Capture the cell that displays the provided text and extract its (x, y) central coordinate. 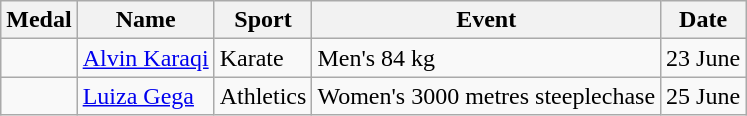
Date (704, 20)
23 June (704, 58)
Sport (263, 20)
Karate (263, 58)
Women's 3000 metres steeplechase (486, 96)
Name (146, 20)
Athletics (263, 96)
Event (486, 20)
Medal (39, 20)
25 June (704, 96)
Men's 84 kg (486, 58)
Alvin Karaqi (146, 58)
Luiza Gega (146, 96)
